Provide the [x, y] coordinate of the cell's center where the given text is located.  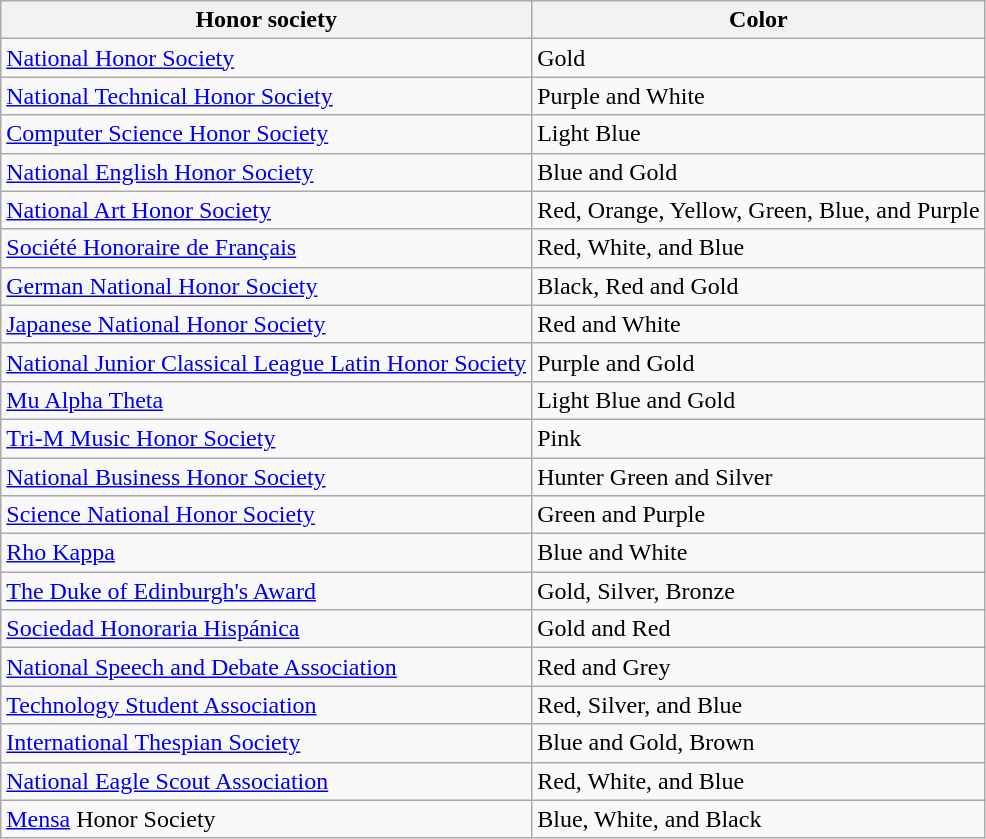
Pink [758, 438]
Computer Science Honor Society [266, 134]
Honor society [266, 20]
The Duke of Edinburgh's Award [266, 591]
International Thespian Society [266, 743]
National Honor Society [266, 58]
Light Blue and Gold [758, 400]
National Speech and Debate Association [266, 667]
Red, Silver, and Blue [758, 705]
Japanese National Honor Society [266, 324]
German National Honor Society [266, 286]
National Business Honor Society [266, 477]
Tri-M Music Honor Society [266, 438]
Blue, White, and Black [758, 819]
Gold and Red [758, 629]
Red, Orange, Yellow, Green, Blue, and Purple [758, 210]
Black, Red and Gold [758, 286]
Science National Honor Society [266, 515]
National English Honor Society [266, 172]
Green and Purple [758, 515]
National Junior Classical League Latin Honor Society [266, 362]
Blue and Gold, Brown [758, 743]
Mensa Honor Society [266, 819]
Technology Student Association [266, 705]
Light Blue [758, 134]
National Eagle Scout Association [266, 781]
Mu Alpha Theta [266, 400]
Purple and Gold [758, 362]
Blue and Gold [758, 172]
Red and Grey [758, 667]
Purple and White [758, 96]
Red and White [758, 324]
Color [758, 20]
Sociedad Honoraria Hispánica [266, 629]
National Art Honor Society [266, 210]
National Technical Honor Society [266, 96]
Gold, Silver, Bronze [758, 591]
Hunter Green and Silver [758, 477]
Société Honoraire de Français [266, 248]
Gold [758, 58]
Blue and White [758, 553]
Rho Kappa [266, 553]
